Detect which cell encompasses the target text, then output its (x, y) center coordinate. 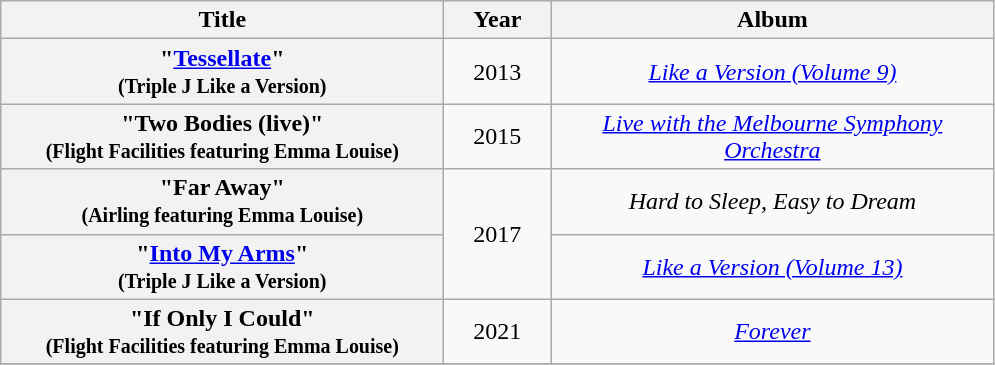
Year (498, 20)
2021 (498, 332)
Hard to Sleep, Easy to Dream (772, 202)
"Into My Arms"(Triple J Like a Version) (222, 266)
"Far Away"(Airling featuring Emma Louise) (222, 202)
Title (222, 20)
"Two Bodies (live)"(Flight Facilities featuring Emma Louise) (222, 136)
Forever (772, 332)
Like a Version (Volume 9) (772, 72)
2017 (498, 234)
Album (772, 20)
"If Only I Could"(Flight Facilities featuring Emma Louise) (222, 332)
Live with the Melbourne Symphony Orchestra (772, 136)
Like a Version (Volume 13) (772, 266)
2015 (498, 136)
2013 (498, 72)
"Tessellate"(Triple J Like a Version) (222, 72)
